Determine the (x, y) coordinate at the center of the cell enclosing the given text.  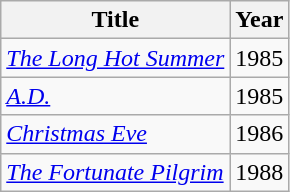
1986 (260, 134)
The Fortunate Pilgrim (116, 172)
Year (260, 20)
The Long Hot Summer (116, 58)
1988 (260, 172)
Title (116, 20)
A.D. (116, 96)
Christmas Eve (116, 134)
